Return the [X, Y] coordinate for the center point of the cell that contains the specified text.  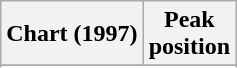
Peakposition [189, 34]
Chart (1997) [72, 34]
